Determine the [x, y] coordinate at the center of the cell enclosing the given text.  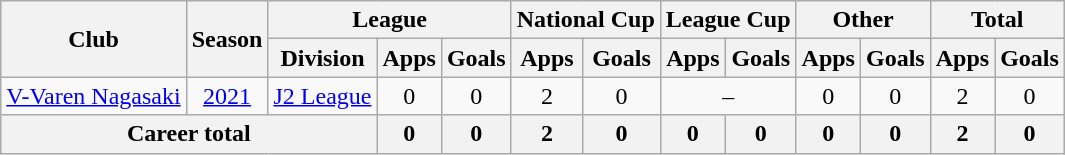
J2 League [322, 96]
Career total [189, 134]
League Cup [728, 20]
– [728, 96]
Season [227, 39]
National Cup [586, 20]
League [390, 20]
Other [863, 20]
2021 [227, 96]
Club [94, 39]
Total [997, 20]
Division [322, 58]
V-Varen Nagasaki [94, 96]
